Search for the cell housing the specified text and yield its [X, Y] center coordinate. 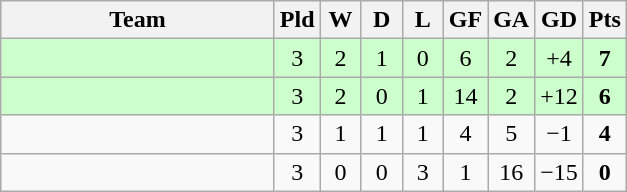
Pld [297, 20]
GF [465, 20]
Pts [604, 20]
L [422, 20]
16 [512, 172]
5 [512, 134]
GA [512, 20]
14 [465, 96]
7 [604, 58]
−15 [560, 172]
W [340, 20]
Team [138, 20]
GD [560, 20]
D [382, 20]
+12 [560, 96]
+4 [560, 58]
−1 [560, 134]
